Locate the cell with the specified text and output its (x, y) center coordinate. 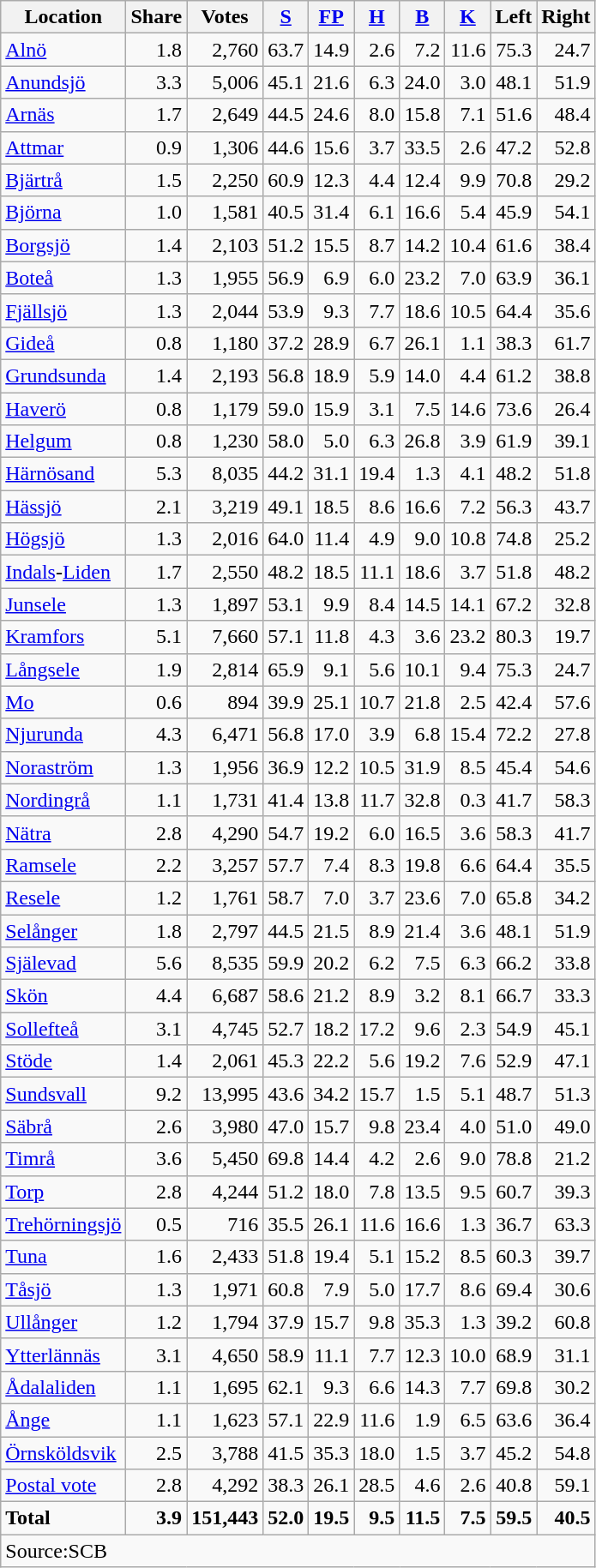
3,219 (225, 507)
24.6 (331, 115)
Noraström (63, 767)
19.8 (422, 865)
4,745 (225, 1029)
58.0 (286, 442)
11.7 (377, 800)
65.9 (286, 670)
11.4 (331, 539)
Source:SCB (298, 1551)
61.9 (514, 442)
56.9 (286, 278)
43.7 (566, 507)
Tåsjö (63, 1289)
41.5 (286, 1453)
52.9 (514, 1061)
1,794 (225, 1322)
42.4 (514, 702)
20.2 (331, 964)
6,687 (225, 996)
66.2 (514, 964)
Njurunda (63, 735)
59.9 (286, 964)
Ånge (63, 1420)
1,955 (225, 278)
21.4 (422, 930)
14.5 (422, 604)
7.6 (468, 1061)
3.2 (422, 996)
0.5 (156, 1224)
2,550 (225, 572)
63.9 (514, 278)
2,760 (225, 50)
72.2 (514, 735)
6.1 (377, 213)
Nordingrå (63, 800)
Timrå (63, 1159)
4,290 (225, 832)
39.1 (566, 442)
39.9 (286, 702)
51.6 (514, 115)
26.8 (422, 442)
1,695 (225, 1387)
13,995 (225, 1094)
B (422, 17)
Anundsjö (63, 82)
8,535 (225, 964)
36.7 (514, 1224)
28.5 (377, 1486)
17.0 (331, 735)
Alnö (63, 50)
Attmar (63, 147)
1,179 (225, 409)
43.6 (286, 1094)
1,230 (225, 442)
57.7 (286, 865)
894 (225, 702)
Boteå (63, 278)
19.7 (566, 637)
49.1 (286, 507)
57.6 (566, 702)
19.5 (331, 1518)
Härnösand (63, 474)
4,244 (225, 1192)
4.6 (422, 1486)
6.5 (468, 1420)
36.1 (566, 278)
27.8 (566, 735)
63.7 (286, 50)
60.7 (514, 1192)
52.8 (566, 147)
15.6 (331, 147)
13.8 (331, 800)
59.0 (286, 409)
6.2 (377, 964)
31.9 (422, 767)
1,761 (225, 898)
30.6 (566, 1289)
54.7 (286, 832)
54.6 (566, 767)
Junsele (63, 604)
Grundsunda (63, 375)
9.2 (156, 1094)
5,006 (225, 82)
45.9 (514, 213)
Votes (225, 17)
48.7 (514, 1094)
Sollefteå (63, 1029)
24.0 (422, 82)
14.6 (468, 409)
3.0 (468, 82)
15.8 (422, 115)
59.5 (514, 1518)
18.2 (331, 1029)
7.8 (377, 1192)
37.2 (286, 343)
Hässjö (63, 507)
Ådalaliden (63, 1387)
Postal vote (63, 1486)
Borgsjö (63, 245)
2,649 (225, 115)
21.6 (331, 82)
48.4 (566, 115)
Left (514, 17)
14.2 (422, 245)
4.1 (468, 474)
45.2 (514, 1453)
4.2 (377, 1159)
1,971 (225, 1289)
68.9 (514, 1355)
Resele (63, 898)
61.2 (514, 375)
56.3 (514, 507)
Arnäs (63, 115)
Bjärtrå (63, 180)
10.0 (468, 1355)
Kramfors (63, 637)
2,797 (225, 930)
17.2 (377, 1029)
59.1 (566, 1486)
38.4 (566, 245)
53.9 (286, 310)
26.4 (566, 409)
11.8 (331, 637)
3,980 (225, 1126)
64.0 (286, 539)
14.9 (331, 50)
44.6 (286, 147)
58.9 (286, 1355)
7.1 (468, 115)
2,016 (225, 539)
8,035 (225, 474)
22.9 (331, 1420)
52.7 (286, 1029)
73.6 (514, 409)
52.0 (286, 1518)
1,623 (225, 1420)
H (377, 17)
16.5 (422, 832)
Ullånger (63, 1322)
67.2 (514, 604)
60.3 (514, 1257)
13.5 (422, 1192)
9.4 (468, 670)
11.5 (422, 1518)
1.0 (156, 213)
Nätra (63, 832)
2,103 (225, 245)
6,471 (225, 735)
1,956 (225, 767)
54.8 (566, 1453)
Indals-Liden (63, 572)
21.8 (422, 702)
58.6 (286, 996)
2.1 (156, 507)
78.8 (514, 1159)
Total (63, 1518)
8.3 (377, 865)
4.9 (377, 539)
Right (566, 17)
25.2 (566, 539)
12.2 (331, 767)
3,788 (225, 1453)
63.6 (514, 1420)
14.3 (422, 1387)
1,306 (225, 147)
5.4 (468, 213)
5.9 (377, 375)
61.6 (514, 245)
37.9 (286, 1322)
17.7 (422, 1289)
Stöde (63, 1061)
47.2 (514, 147)
7.4 (331, 865)
6.8 (422, 735)
8.1 (468, 996)
2,250 (225, 180)
47.0 (286, 1126)
7.9 (331, 1289)
1,897 (225, 604)
3,257 (225, 865)
0.3 (468, 800)
Selånger (63, 930)
1,581 (225, 213)
8.4 (377, 604)
15.4 (468, 735)
14.4 (331, 1159)
61.7 (566, 343)
44.2 (286, 474)
8.0 (377, 115)
15.2 (422, 1257)
Mo (63, 702)
1,731 (225, 800)
Share (156, 17)
15.9 (331, 409)
60.9 (286, 180)
2,814 (225, 670)
45.4 (514, 767)
23.4 (422, 1126)
62.1 (286, 1387)
10.7 (377, 702)
38.8 (566, 375)
4,292 (225, 1486)
2,044 (225, 310)
Själevad (63, 964)
39.7 (566, 1257)
35.6 (566, 310)
21.5 (331, 930)
80.3 (514, 637)
K (468, 17)
14.0 (422, 375)
14.1 (468, 604)
Tuna (63, 1257)
47.1 (566, 1061)
33.3 (566, 996)
Örnsköldsvik (63, 1453)
4.0 (468, 1126)
Ytterlännäs (63, 1355)
Långsele (63, 670)
Torp (63, 1192)
31.4 (331, 213)
0.9 (156, 147)
54.9 (514, 1029)
29.2 (566, 180)
18.9 (331, 375)
63.3 (566, 1224)
23.6 (422, 898)
45.3 (286, 1061)
51.0 (514, 1126)
Trehörningsjö (63, 1224)
Ramsele (63, 865)
716 (225, 1224)
FP (331, 17)
10.4 (468, 245)
7,660 (225, 637)
66.7 (514, 996)
54.1 (566, 213)
12.4 (422, 180)
1.6 (156, 1257)
4,650 (225, 1355)
2,433 (225, 1257)
3.3 (156, 82)
36.9 (286, 767)
58.7 (286, 898)
Skön (63, 996)
9.6 (422, 1029)
1,180 (225, 343)
Haverö (63, 409)
6.9 (331, 278)
22.2 (331, 1061)
30.2 (566, 1387)
40.8 (514, 1486)
36.4 (566, 1420)
28.9 (331, 343)
Gideå (63, 343)
Högsjö (63, 539)
41.4 (286, 800)
2.3 (468, 1029)
33.5 (422, 147)
39.3 (566, 1192)
10.8 (468, 539)
6.7 (377, 343)
74.8 (514, 539)
10.1 (422, 670)
Björna (63, 213)
5,450 (225, 1159)
Sundsvall (63, 1094)
2,193 (225, 375)
2.2 (156, 865)
69.4 (514, 1289)
2,061 (225, 1061)
49.0 (566, 1126)
Fjällsjö (63, 310)
39.2 (514, 1322)
Säbrå (63, 1126)
Helgum (63, 442)
9.1 (331, 670)
15.5 (331, 245)
51.3 (566, 1094)
8.7 (377, 245)
5.3 (156, 474)
33.8 (566, 964)
25.1 (331, 702)
Location (63, 17)
70.8 (514, 180)
0.6 (156, 702)
65.8 (514, 898)
S (286, 17)
151,443 (225, 1518)
53.1 (286, 604)
